Capture the cell that displays the provided text and extract its [X, Y] central coordinate. 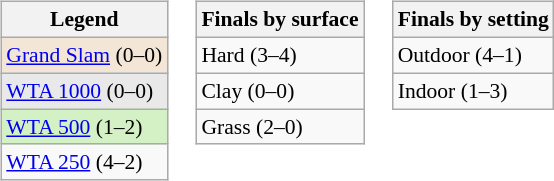
Grand Slam (0–0) [84, 55]
Outdoor (4–1) [474, 55]
Legend [84, 20]
WTA 500 (1–2) [84, 127]
Grass (2–0) [280, 127]
Finals by setting [474, 20]
Hard (3–4) [280, 55]
WTA 250 (4–2) [84, 162]
Clay (0–0) [280, 91]
Finals by surface [280, 20]
Indoor (1–3) [474, 91]
WTA 1000 (0–0) [84, 91]
